Return [X, Y] of the center of cell containing provided text 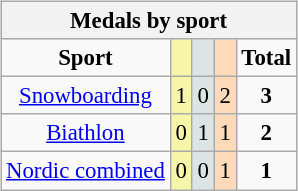
Medals by sport [149, 21]
Nordic combined [86, 171]
Snowboarding [86, 96]
3 [266, 96]
Total [266, 58]
Sport [86, 58]
Biathlon [86, 133]
